For the text-containing cell, return its midpoint in [x, y] coordinate format. 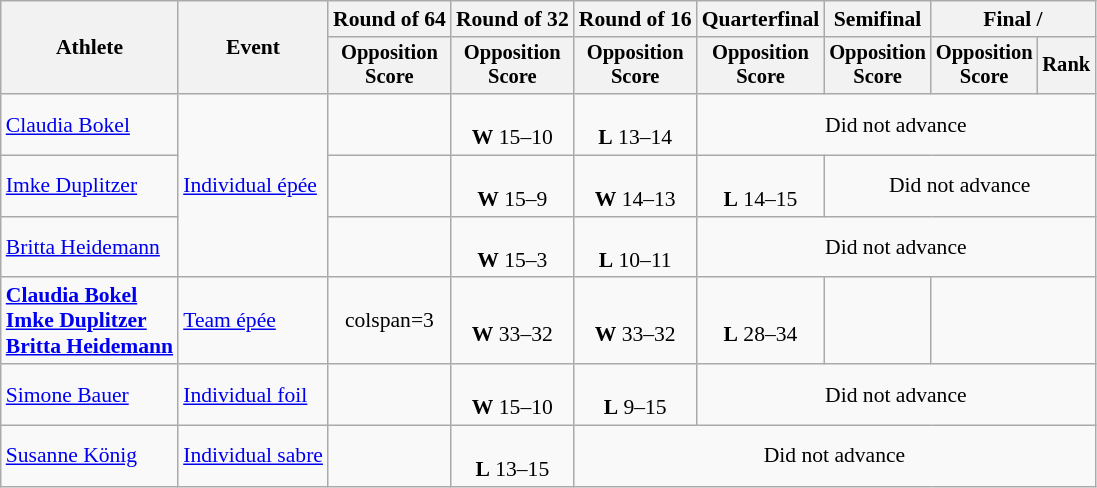
Claudia BokelImke DuplitzerBritta Heidemann [90, 322]
Semifinal [878, 19]
Individual foil [253, 394]
W 15–9 [512, 186]
Athlete [90, 48]
Claudia Bokel [90, 124]
L 14–15 [761, 186]
W 15–3 [512, 248]
Susanne König [90, 456]
Britta Heidemann [90, 248]
L 10–11 [636, 248]
Round of 32 [512, 19]
L 13–14 [636, 124]
Quarterfinal [761, 19]
Imke Duplitzer [90, 186]
Team épée [253, 322]
Individual épée [253, 186]
Simone Bauer [90, 394]
Final / [1013, 19]
Individual sabre [253, 456]
Round of 64 [390, 19]
W 14–13 [636, 186]
Event [253, 48]
Round of 16 [636, 19]
L 28–34 [761, 322]
colspan=3 [390, 322]
L 9–15 [636, 394]
L 13–15 [512, 456]
Rank [1066, 66]
